Capture the cell that displays the provided text and extract its (x, y) central coordinate. 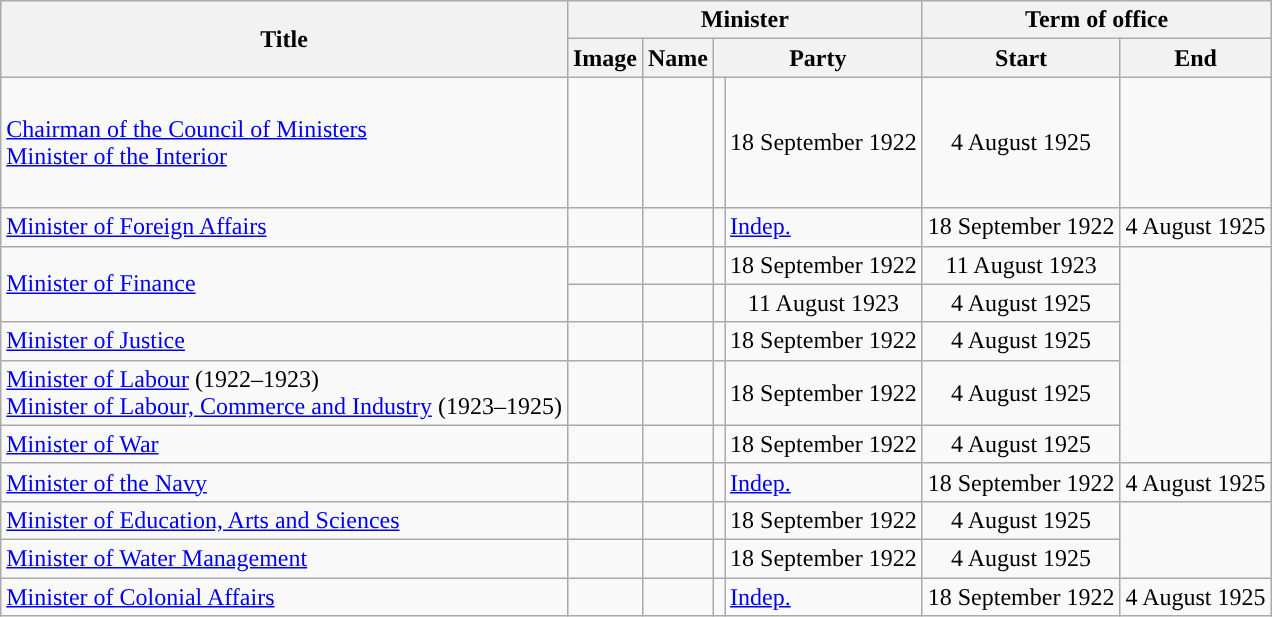
Party (818, 58)
Minister of Justice (284, 341)
Minister of War (284, 444)
Image (604, 58)
Minister of Labour (1922–1923) Minister of Labour, Commerce and Industry (1923–1925) (284, 392)
Start (1021, 58)
Title (284, 39)
Chairman of the Council of Ministers Minister of the Interior (284, 142)
Term of office (1096, 20)
Minister of Education, Arts and Sciences (284, 520)
Minister of Finance (284, 284)
Minister of Foreign Affairs (284, 227)
Minister of the Navy (284, 482)
End (1196, 58)
Minister (744, 20)
Name (678, 58)
Minister of Water Management (284, 558)
Minister of Colonial Affairs (284, 597)
